Determine the (x, y) coordinate at the center of the cell enclosing the given text.  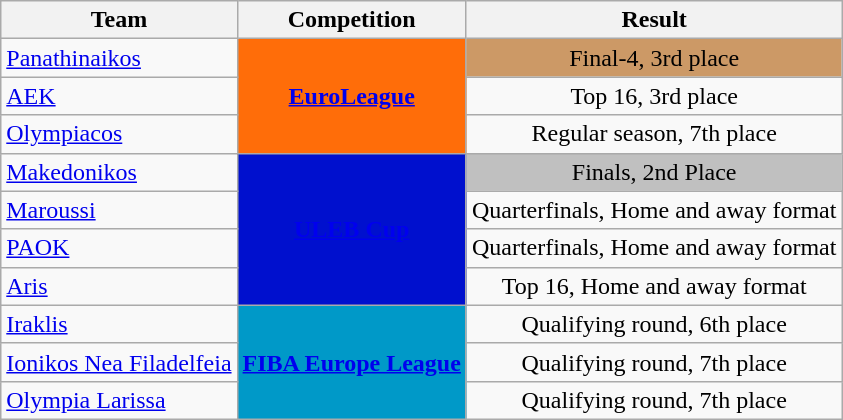
Olympiacos (119, 134)
Top 16, 3rd place (654, 96)
Iraklis (119, 324)
Team (119, 20)
Ionikos Nea Filadelfeia (119, 362)
Panathinaikos (119, 58)
FIBA Europe League (352, 362)
Makedonikos (119, 172)
ULEB Cup (352, 229)
Result (654, 20)
Finals, 2nd Place (654, 172)
PAOK (119, 248)
Aris (119, 286)
Regular season, 7th place (654, 134)
EuroLeague (352, 96)
Maroussi (119, 210)
Olympia Larissa (119, 400)
Top 16, Home and away format (654, 286)
Final-4, 3rd place (654, 58)
Competition (352, 20)
AEK (119, 96)
Qualifying round, 6th place (654, 324)
